Return (X, Y) of the center of cell containing provided text 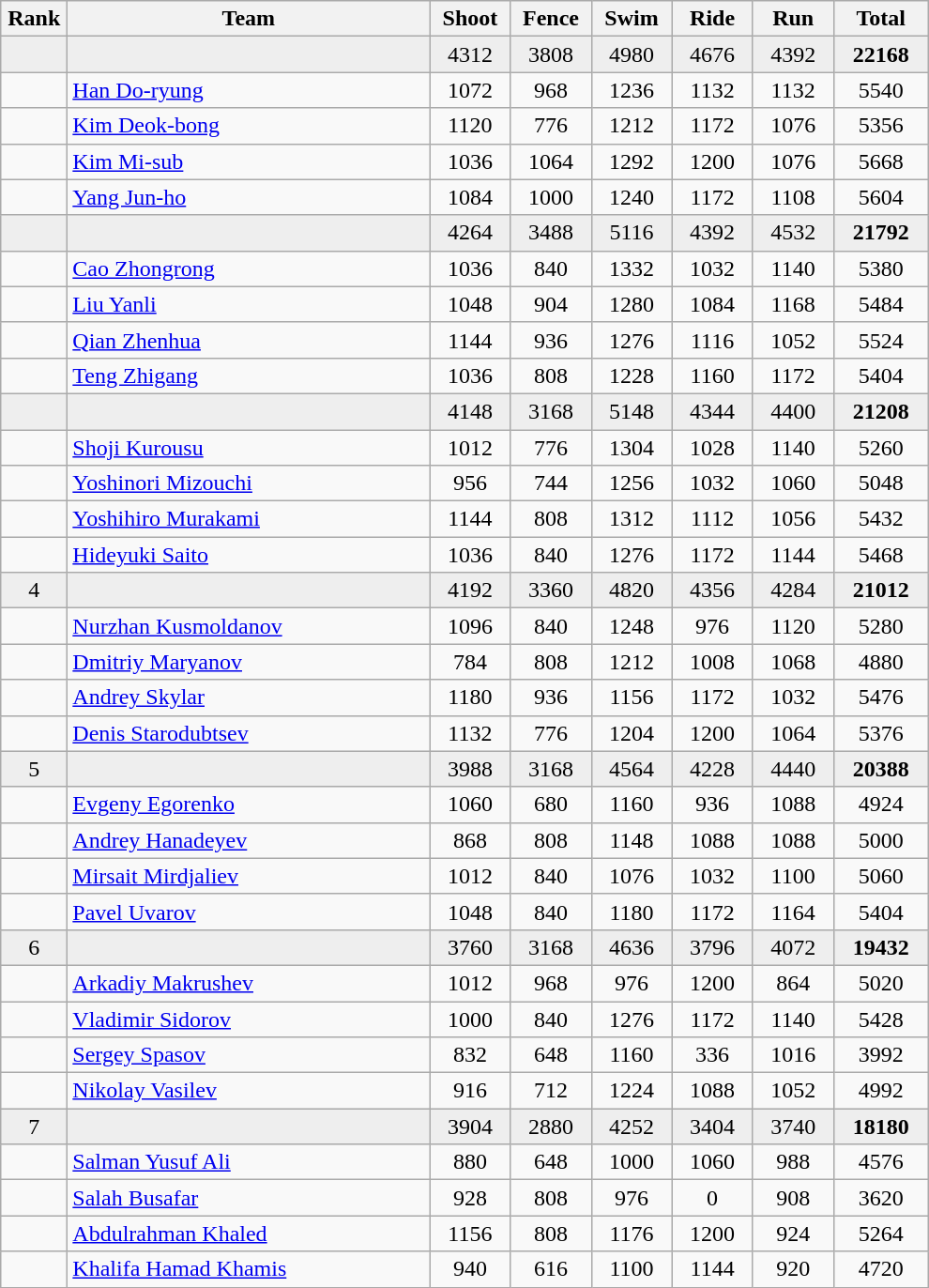
4264 (470, 233)
5380 (880, 268)
Yoshinori Mizouchi (249, 483)
4564 (632, 769)
1072 (470, 90)
4440 (793, 769)
904 (551, 304)
3404 (712, 1127)
1304 (632, 448)
4820 (632, 590)
3620 (880, 1198)
1228 (632, 376)
Andrey Skylar (249, 698)
1096 (470, 626)
Nurzhan Kusmoldanov (249, 626)
22168 (880, 54)
Khalifa Hamad Khamis (249, 1269)
3740 (793, 1127)
1312 (632, 519)
4676 (712, 54)
1028 (712, 448)
4576 (880, 1162)
3796 (712, 947)
Salman Yusuf Ali (249, 1162)
4344 (712, 411)
Pavel Uvarov (249, 912)
1056 (793, 519)
4532 (793, 233)
Fence (551, 19)
1204 (632, 733)
4228 (712, 769)
Ride (712, 19)
920 (793, 1269)
1168 (793, 304)
4148 (470, 411)
5432 (880, 519)
616 (551, 1269)
5604 (880, 197)
4356 (712, 590)
680 (551, 805)
18180 (880, 1127)
3988 (470, 769)
21208 (880, 411)
1108 (793, 197)
21012 (880, 590)
1240 (632, 197)
Sergey Spasov (249, 1055)
Total (880, 19)
1332 (632, 268)
Run (793, 19)
Dmitriy Maryanov (249, 662)
Salah Busafar (249, 1198)
5 (34, 769)
4720 (880, 1269)
5524 (880, 340)
1292 (632, 161)
940 (470, 1269)
Denis Starodubtsev (249, 733)
Swim (632, 19)
1148 (632, 840)
5280 (880, 626)
4284 (793, 590)
3904 (470, 1127)
5428 (880, 1019)
Nikolay Vasilev (249, 1091)
5260 (880, 448)
Qian Zhenhua (249, 340)
Andrey Hanadeyev (249, 840)
Arkadiy Makrushev (249, 983)
1236 (632, 90)
2880 (551, 1127)
1256 (632, 483)
3360 (551, 590)
5668 (880, 161)
Team (249, 19)
4312 (470, 54)
1016 (793, 1055)
4072 (793, 947)
20388 (880, 769)
1224 (632, 1091)
4992 (880, 1091)
Kim Mi-sub (249, 161)
5000 (880, 840)
1248 (632, 626)
1164 (793, 912)
916 (470, 1091)
Cao Zhongrong (249, 268)
4 (34, 590)
1008 (712, 662)
Liu Yanli (249, 304)
5468 (880, 555)
1068 (793, 662)
Hideyuki Saito (249, 555)
5356 (880, 126)
5484 (880, 304)
Rank (34, 19)
4252 (632, 1127)
Yoshihiro Murakami (249, 519)
19432 (880, 947)
Vladimir Sidorov (249, 1019)
988 (793, 1162)
744 (551, 483)
3808 (551, 54)
5116 (632, 233)
7 (34, 1127)
956 (470, 483)
6 (34, 947)
Mirsait Mirdjaliev (249, 876)
5048 (880, 483)
832 (470, 1055)
5060 (880, 876)
5476 (880, 698)
5020 (880, 983)
880 (470, 1162)
Evgeny Egorenko (249, 805)
864 (793, 983)
Han Do-ryung (249, 90)
21792 (880, 233)
3488 (551, 233)
Kim Deok-bong (249, 126)
5264 (880, 1234)
3760 (470, 947)
4980 (632, 54)
4924 (880, 805)
1176 (632, 1234)
712 (551, 1091)
4400 (793, 411)
5148 (632, 411)
5376 (880, 733)
784 (470, 662)
908 (793, 1198)
4192 (470, 590)
Shoot (470, 19)
928 (470, 1198)
4636 (632, 947)
4880 (880, 662)
1280 (632, 304)
868 (470, 840)
924 (793, 1234)
Shoji Kurousu (249, 448)
336 (712, 1055)
3992 (880, 1055)
1116 (712, 340)
5540 (880, 90)
Abdulrahman Khaled (249, 1234)
Teng Zhigang (249, 376)
Yang Jun-ho (249, 197)
1112 (712, 519)
0 (712, 1198)
